Extract the [x, y] coordinate from the center of the cell holding the provided text.  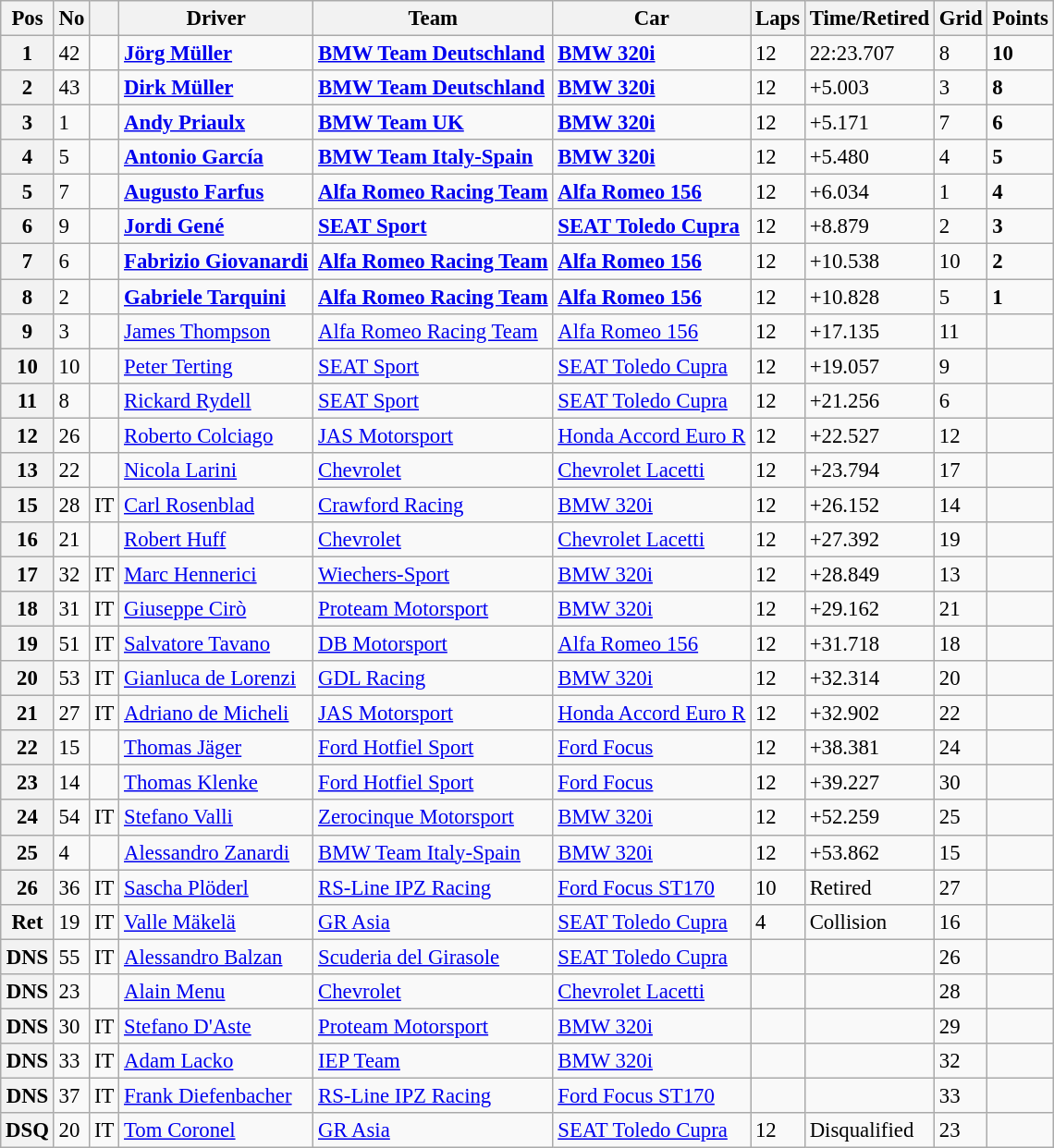
Rickard Rydell [216, 400]
+23.794 [869, 470]
Carl Rosenblad [216, 505]
Grid [960, 18]
Car [652, 18]
Time/Retired [869, 18]
IEP Team [433, 1061]
GDL Racing [433, 678]
Marc Hennerici [216, 574]
54 [71, 818]
+32.902 [869, 714]
Salvatore Tavano [216, 644]
Valle Mäkelä [216, 922]
Disqualified [869, 1130]
+26.152 [869, 505]
+10.828 [869, 297]
BMW Team UK [433, 123]
DB Motorsport [433, 644]
Team [433, 18]
Gianluca de Lorenzi [216, 678]
Dirk Müller [216, 88]
42 [71, 54]
43 [71, 88]
+5.003 [869, 88]
Jordi Gené [216, 226]
22:23.707 [869, 54]
No [71, 18]
+10.538 [869, 262]
Pos [28, 18]
Roberto Colciago [216, 435]
Crawford Racing [433, 505]
Gabriele Tarquini [216, 297]
Andy Priaulx [216, 123]
Ret [28, 922]
DSQ [28, 1130]
36 [71, 887]
+52.259 [869, 818]
Laps [778, 18]
Alessandro Balzan [216, 957]
+6.034 [869, 192]
Sascha Plöderl [216, 887]
Adam Lacko [216, 1061]
James Thompson [216, 331]
Adriano de Micheli [216, 714]
Augusto Farfus [216, 192]
+32.314 [869, 678]
Collision [869, 922]
51 [71, 644]
31 [71, 609]
55 [71, 957]
+39.227 [869, 783]
Points [1021, 18]
+17.135 [869, 331]
37 [71, 1095]
+38.381 [869, 748]
+27.392 [869, 540]
29 [960, 1026]
Fabrizio Giovanardi [216, 262]
Antonio García [216, 157]
+5.480 [869, 157]
Giuseppe Cirò [216, 609]
+5.171 [869, 123]
+29.162 [869, 609]
+21.256 [869, 400]
+31.718 [869, 644]
Driver [216, 18]
Retired [869, 887]
Peter Terting [216, 366]
+22.527 [869, 435]
Stefano Valli [216, 818]
+19.057 [869, 366]
Nicola Larini [216, 470]
Alain Menu [216, 992]
Scuderia del Girasole [433, 957]
Thomas Klenke [216, 783]
Frank Diefenbacher [216, 1095]
+8.879 [869, 226]
Wiechers-Sport [433, 574]
Stefano D'Aste [216, 1026]
53 [71, 678]
+53.862 [869, 852]
Jörg Müller [216, 54]
Tom Coronel [216, 1130]
Zerocinque Motorsport [433, 818]
Robert Huff [216, 540]
Alessandro Zanardi [216, 852]
Thomas Jäger [216, 748]
+28.849 [869, 574]
